Pinpoint the cell where the given text exists, returning its [X, Y] midpoint coordinate. 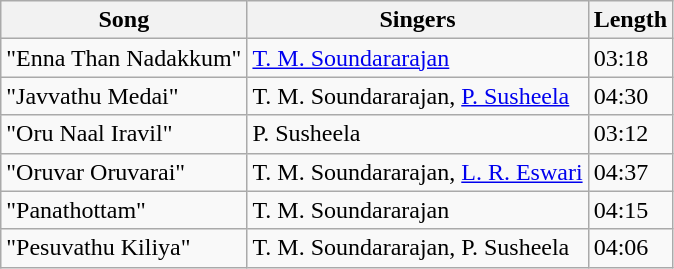
"Oru Naal Iravil" [124, 134]
03:12 [630, 134]
04:30 [630, 96]
Singers [418, 20]
04:37 [630, 172]
"Javvathu Medai" [124, 96]
"Enna Than Nadakkum" [124, 58]
04:15 [630, 210]
"Panathottam" [124, 210]
"Pesuvathu Kiliya" [124, 248]
Song [124, 20]
04:06 [630, 248]
T. M. Soundararajan, L. R. Eswari [418, 172]
"Oruvar Oruvarai" [124, 172]
P. Susheela [418, 134]
03:18 [630, 58]
Length [630, 20]
